Return [x, y] of the center of cell containing provided text 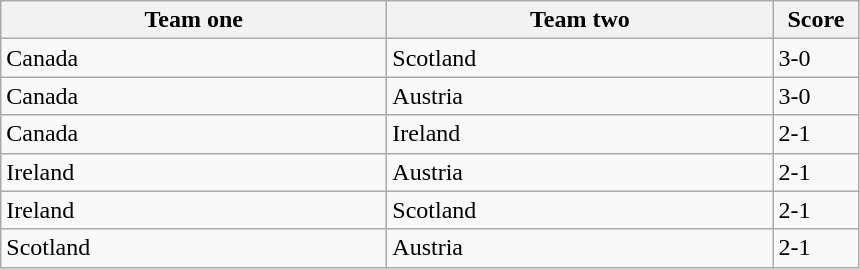
Score [816, 20]
Team one [194, 20]
Team two [580, 20]
